Capture the cell that displays the provided text and extract its [x, y] central coordinate. 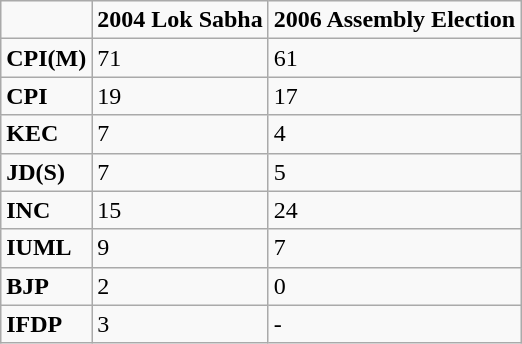
61 [394, 58]
IUML [46, 248]
24 [394, 210]
KEC [46, 134]
JD(S) [46, 172]
0 [394, 286]
71 [180, 58]
5 [394, 172]
CPI(M) [46, 58]
INC [46, 210]
3 [180, 324]
2006 Assembly Election [394, 20]
15 [180, 210]
19 [180, 96]
2 [180, 286]
4 [394, 134]
CPI [46, 96]
IFDP [46, 324]
9 [180, 248]
2004 Lok Sabha [180, 20]
17 [394, 96]
BJP [46, 286]
- [394, 324]
